Locate the cell with the specified text and output its (x, y) center coordinate. 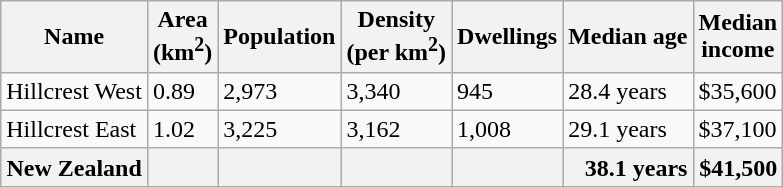
Median age (628, 37)
Dwellings (508, 37)
Population (280, 37)
$37,100 (738, 129)
0.89 (182, 91)
$35,600 (738, 91)
38.1 years (628, 167)
3,340 (396, 91)
Hillcrest West (74, 91)
Area(km2) (182, 37)
1,008 (508, 129)
Hillcrest East (74, 129)
1.02 (182, 129)
3,162 (396, 129)
Name (74, 37)
Density(per km2) (396, 37)
945 (508, 91)
New Zealand (74, 167)
2,973 (280, 91)
28.4 years (628, 91)
3,225 (280, 129)
29.1 years (628, 129)
$41,500 (738, 167)
Medianincome (738, 37)
